Return the (x, y) coordinate for the center point of the cell that contains the specified text.  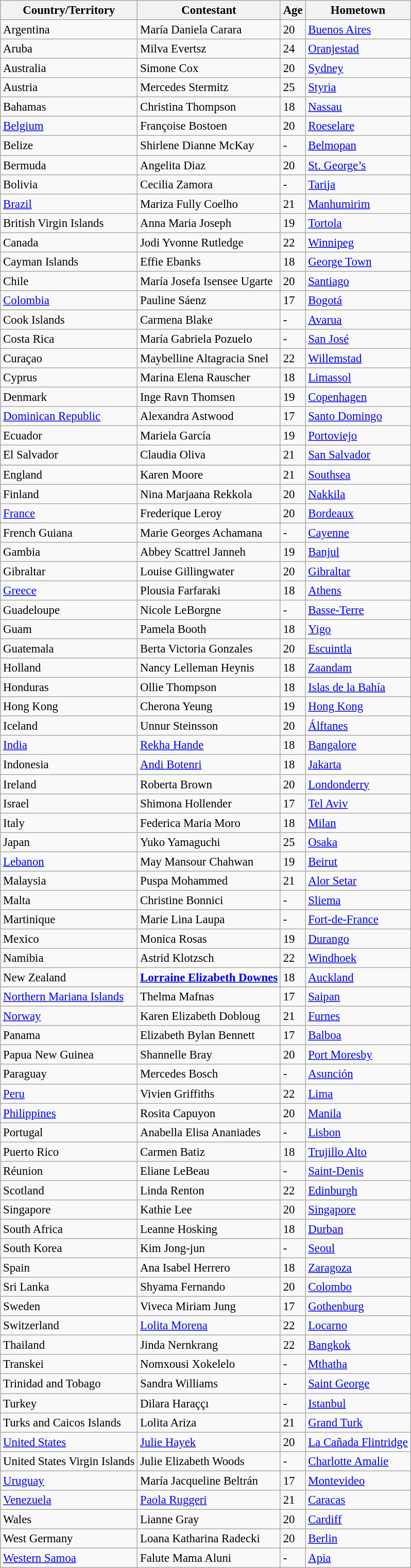
María Josefa Isensee Ugarte (209, 281)
George Town (358, 262)
Uruguay (69, 1481)
Avarua (358, 320)
Canada (69, 242)
Nancy Lelleman Heynis (209, 668)
Bangkok (358, 1345)
Yigo (358, 629)
Federica Maria Moro (209, 823)
Panama (69, 1035)
Tarija (358, 184)
Cecilia Zamora (209, 184)
Manhumirim (358, 204)
Alexandra Astwood (209, 416)
Bahamas (69, 107)
Southsea (358, 474)
Christine Bonnici (209, 900)
Colombo (358, 1287)
Plousia Farfaraki (209, 591)
Puerto Rico (69, 1152)
Milva Evertsz (209, 49)
Western Samoa (69, 1558)
Kim Jong-jun (209, 1248)
England (69, 474)
St. George’s (358, 165)
Bordeaux (358, 513)
Cayenne (358, 533)
Anna Maria Joseph (209, 223)
Paraguay (69, 1074)
West Germany (69, 1539)
Belize (69, 146)
Viveca Miriam Jung (209, 1307)
Cardiff (358, 1519)
Shirlene Dianne McKay (209, 146)
Pauline Sáenz (209, 301)
Rosita Capuyon (209, 1113)
Rekha Hande (209, 746)
Karen Elizabeth Dobloug (209, 1016)
San Salvador (358, 455)
Nakkila (358, 494)
Banjul (358, 552)
Effie Ebanks (209, 262)
Nina Marjaana Rekkola (209, 494)
Locarno (358, 1326)
Chile (69, 281)
Puspa Mohammed (209, 881)
Venezuela (69, 1500)
Sri Lanka (69, 1287)
Santiago (358, 281)
Colombia (69, 301)
Zaragoza (358, 1268)
Papua New Guinea (69, 1055)
Gambia (69, 552)
Denmark (69, 397)
Furnes (358, 1016)
Martinique (69, 920)
24 (293, 49)
Lebanon (69, 861)
Northern Mariana Islands (69, 997)
Wales (69, 1519)
Escuintla (358, 649)
Bangalore (358, 746)
Angelita Diaz (209, 165)
Thelma Mafnas (209, 997)
Lianne Gray (209, 1519)
Lisbon (358, 1132)
Ollie Thompson (209, 688)
Lorraine Elizabeth Downes (209, 978)
Hometown (358, 10)
Dilara Haraççı (209, 1403)
Alor Setar (358, 881)
Cayman Islands (69, 262)
Eliane LeBeau (209, 1171)
Sliema (358, 900)
Iceland (69, 726)
Windhoek (358, 958)
Marie Georges Achamana (209, 533)
Louise Gillingwater (209, 571)
Nomxousi Xokelelo (209, 1364)
Carmena Blake (209, 320)
Jakarta (358, 765)
Simone Cox (209, 68)
Aruba (69, 49)
Karen Moore (209, 474)
France (69, 513)
Scotland (69, 1190)
Charlotte Amalie (358, 1461)
Saint-Denis (358, 1171)
Thailand (69, 1345)
Lolita Morena (209, 1326)
La Cañada Flintridge (358, 1442)
Berta Victoria Gonzales (209, 649)
Argentina (69, 30)
Mariela García (209, 436)
Montevideo (358, 1481)
Marina Elena Rauscher (209, 378)
Andi Botenri (209, 765)
Mthatha (358, 1364)
Álftanes (358, 726)
Buenos Aires (358, 30)
Leanne Hosking (209, 1229)
Portoviejo (358, 436)
Limassol (358, 378)
New Zealand (69, 978)
Norway (69, 1016)
Australia (69, 68)
Age (293, 10)
Inge Ravn Thomsen (209, 397)
Edinburgh (358, 1190)
Maybelline Altagracia Snel (209, 359)
Port Moresby (358, 1055)
Shannelle Bray (209, 1055)
Claudia Oliva (209, 455)
United States (69, 1442)
Tel Aviv (358, 803)
Bogotá (358, 301)
Durban (358, 1229)
Berlin (358, 1539)
Gothenburg (358, 1307)
Finland (69, 494)
María Gabriela Pozuelo (209, 339)
Malaysia (69, 881)
Copenhagen (358, 397)
Oranjestad (358, 49)
Guam (69, 629)
Nassau (358, 107)
Ireland (69, 784)
Jinda Nernkrang (209, 1345)
Spain (69, 1268)
Brazil (69, 204)
Réunion (69, 1171)
British Virgin Islands (69, 223)
Durango (358, 939)
Lolita Ariza (209, 1422)
Seoul (358, 1248)
Beirut (358, 861)
Fort-de-France (358, 920)
Falute Mama Aluni (209, 1558)
Frederique Leroy (209, 513)
Austria (69, 87)
Roberta Brown (209, 784)
Grand Turk (358, 1422)
Guadeloupe (69, 610)
Basse-Terre (358, 610)
Sydney (358, 68)
Anabella Elisa Ananiades (209, 1132)
San José (358, 339)
Cook Islands (69, 320)
Jodi Yvonne Rutledge (209, 242)
Linda Renton (209, 1190)
Balboa (358, 1035)
Apia (358, 1558)
Mexico (69, 939)
Yuko Yamaguchi (209, 842)
India (69, 746)
Philippines (69, 1113)
Italy (69, 823)
South Korea (69, 1248)
Ecuador (69, 436)
Namibia (69, 958)
United States Virgin Islands (69, 1461)
Tortola (358, 223)
Loana Katharina Radecki (209, 1539)
Contestant (209, 10)
El Salvador (69, 455)
Bermuda (69, 165)
Carmen Batiz (209, 1152)
Julie Hayek (209, 1442)
Holland (69, 668)
Julie Elizabeth Woods (209, 1461)
Ana Isabel Herrero (209, 1268)
Turkey (69, 1403)
Bolivia (69, 184)
Nicole LeBorgne (209, 610)
Vivien Griffiths (209, 1094)
Istanbul (358, 1403)
Lima (358, 1094)
Santo Domingo (358, 416)
Trujillo Alto (358, 1152)
Transkei (69, 1364)
Willemstad (358, 359)
Winnipeg (358, 242)
Cherona Yeung (209, 707)
Sweden (69, 1307)
Trinidad and Tobago (69, 1384)
Manila (358, 1113)
Turks and Caicos Islands (69, 1422)
María Daniela Carara (209, 30)
Kathie Lee (209, 1210)
Christina Thompson (209, 107)
Astrid Klotzsch (209, 958)
Athens (358, 591)
Osaka (358, 842)
Costa Rica (69, 339)
Shimona Hollender (209, 803)
María Jacqueline Beltrán (209, 1481)
Paola Ruggeri (209, 1500)
Mariza Fully Coelho (209, 204)
May Mansour Chahwan (209, 861)
Honduras (69, 688)
Greece (69, 591)
Shyama Fernando (209, 1287)
Françoise Bostoen (209, 126)
Peru (69, 1094)
Zaandam (358, 668)
Saipan (358, 997)
Belmopan (358, 146)
Portugal (69, 1132)
Mercedes Bosch (209, 1074)
Abbey Scattrel Janneh (209, 552)
Country/Territory (69, 10)
French Guiana (69, 533)
Curaçao (69, 359)
Milan (358, 823)
Dominican Republic (69, 416)
Unnur Steinsson (209, 726)
Japan (69, 842)
Malta (69, 900)
Marie Lina Laupa (209, 920)
Pamela Booth (209, 629)
South Africa (69, 1229)
Auckland (358, 978)
Roeselare (358, 126)
Mercedes Stermitz (209, 87)
Sandra Williams (209, 1384)
Islas de la Bahía (358, 688)
Belgium (69, 126)
Cyprus (69, 378)
Israel (69, 803)
Caracas (358, 1500)
Indonesia (69, 765)
Switzerland (69, 1326)
Londonderry (358, 784)
Styria (358, 87)
Asunción (358, 1074)
Elizabeth Bylan Bennett (209, 1035)
Guatemala (69, 649)
Saint George (358, 1384)
Monica Rosas (209, 939)
